Return the [X, Y] coordinate for the center point of the cell that contains the specified text.  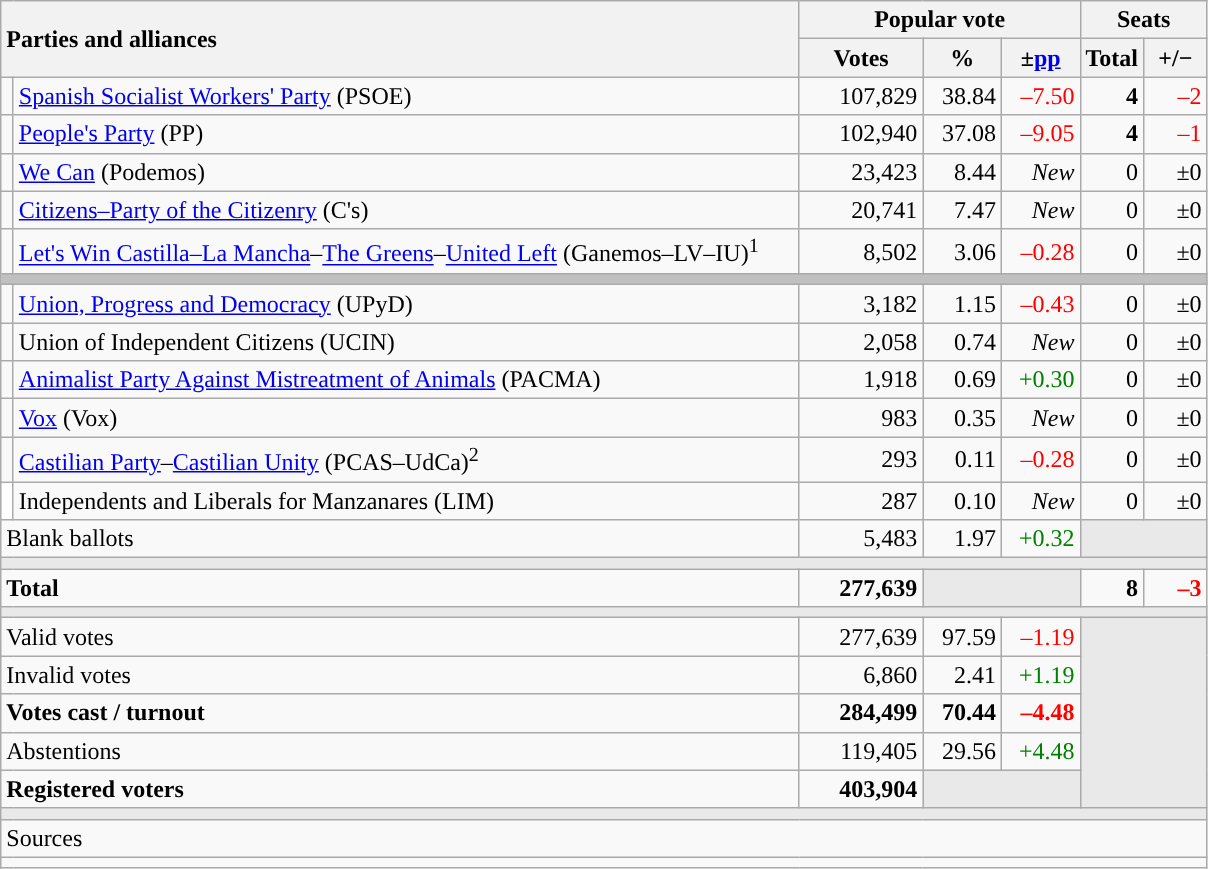
–1.19 [1040, 637]
119,405 [861, 751]
97.59 [962, 637]
Union of Independent Citizens (UCIN) [406, 342]
37.08 [962, 134]
Let's Win Castilla–La Mancha–The Greens–United Left (Ganemos–LV–IU)1 [406, 252]
Popular vote [940, 20]
Animalist Party Against Mistreatment of Animals (PACMA) [406, 380]
7.47 [962, 210]
403,904 [861, 789]
–2 [1176, 96]
1.97 [962, 539]
3.06 [962, 252]
293 [861, 460]
102,940 [861, 134]
2,058 [861, 342]
–1 [1176, 134]
3,182 [861, 304]
983 [861, 418]
–7.50 [1040, 96]
Sources [604, 838]
38.84 [962, 96]
1.15 [962, 304]
Valid votes [400, 637]
Union, Progress and Democracy (UPyD) [406, 304]
+/− [1176, 58]
6,860 [861, 675]
8,502 [861, 252]
284,499 [861, 713]
Independents and Liberals for Manzanares (LIM) [406, 501]
0.74 [962, 342]
29.56 [962, 751]
Seats [1144, 20]
0.10 [962, 501]
2.41 [962, 675]
–3 [1176, 588]
–9.05 [1040, 134]
Votes cast / turnout [400, 713]
% [962, 58]
1,918 [861, 380]
8.44 [962, 172]
Vox (Vox) [406, 418]
Registered voters [400, 789]
+0.30 [1040, 380]
Spanish Socialist Workers' Party (PSOE) [406, 96]
107,829 [861, 96]
Invalid votes [400, 675]
287 [861, 501]
–4.48 [1040, 713]
20,741 [861, 210]
+4.48 [1040, 751]
0.69 [962, 380]
8 [1112, 588]
–0.43 [1040, 304]
Citizens–Party of the Citizenry (C's) [406, 210]
23,423 [861, 172]
People's Party (PP) [406, 134]
Parties and alliances [400, 39]
Blank ballots [400, 539]
5,483 [861, 539]
70.44 [962, 713]
Castilian Party–Castilian Unity (PCAS–UdCa)2 [406, 460]
We Can (Podemos) [406, 172]
±pp [1040, 58]
0.35 [962, 418]
Abstentions [400, 751]
0.11 [962, 460]
+1.19 [1040, 675]
+0.32 [1040, 539]
Votes [861, 58]
